Determine the [x, y] coordinate at the center of the cell enclosing the given text.  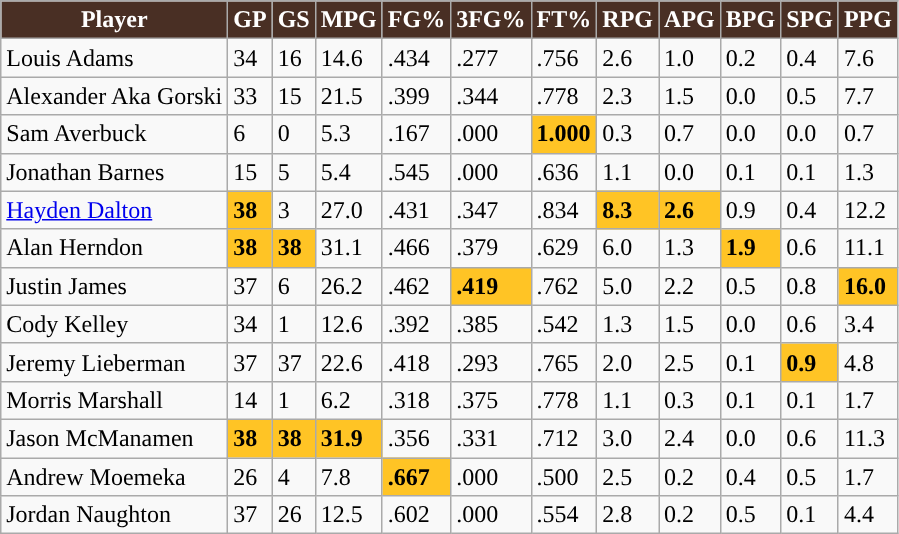
27.0 [348, 210]
12.6 [348, 324]
22.6 [348, 362]
.667 [416, 477]
12.5 [348, 515]
5.0 [628, 286]
7.8 [348, 477]
.756 [564, 58]
APG [690, 20]
.344 [491, 96]
5.3 [348, 134]
6.0 [628, 248]
RPG [628, 20]
Andrew Moemeka [114, 477]
12.2 [868, 210]
.500 [564, 477]
2.2 [690, 286]
Alexander Aka Gorski [114, 96]
GP [250, 20]
3.0 [628, 438]
.418 [416, 362]
FG% [416, 20]
.293 [491, 362]
.636 [564, 172]
Jonathan Barnes [114, 172]
5 [294, 172]
Justin James [114, 286]
.356 [416, 438]
BPG [750, 20]
.462 [416, 286]
Louis Adams [114, 58]
.834 [564, 210]
.379 [491, 248]
.318 [416, 400]
.542 [564, 324]
Sam Averbuck [114, 134]
31.9 [348, 438]
16.0 [868, 286]
.399 [416, 96]
.392 [416, 324]
.466 [416, 248]
Alan Herndon [114, 248]
.331 [491, 438]
2.8 [628, 515]
Jeremy Lieberman [114, 362]
SPG [810, 20]
.347 [491, 210]
6.2 [348, 400]
.765 [564, 362]
4 [294, 477]
21.5 [348, 96]
16 [294, 58]
3.4 [868, 324]
.277 [491, 58]
0 [294, 134]
2.0 [628, 362]
8.3 [628, 210]
1.9 [750, 248]
1.0 [690, 58]
.431 [416, 210]
3 [294, 210]
3FG% [491, 20]
7.7 [868, 96]
2.3 [628, 96]
MPG [348, 20]
Jason McManamen [114, 438]
.712 [564, 438]
.375 [491, 400]
.762 [564, 286]
Hayden Dalton [114, 210]
.629 [564, 248]
.167 [416, 134]
Morris Marshall [114, 400]
.602 [416, 515]
2.4 [690, 438]
14.6 [348, 58]
Player [114, 20]
.554 [564, 515]
11.1 [868, 248]
14 [250, 400]
Jordan Naughton [114, 515]
31.1 [348, 248]
Cody Kelley [114, 324]
11.3 [868, 438]
.385 [491, 324]
FT% [564, 20]
1.000 [564, 134]
5.4 [348, 172]
.434 [416, 58]
4.4 [868, 515]
7.6 [868, 58]
33 [250, 96]
.419 [491, 286]
4.8 [868, 362]
GS [294, 20]
0.8 [810, 286]
PPG [868, 20]
.545 [416, 172]
26.2 [348, 286]
